Return the (X, Y) coordinate for the center point of the cell that contains the specified text.  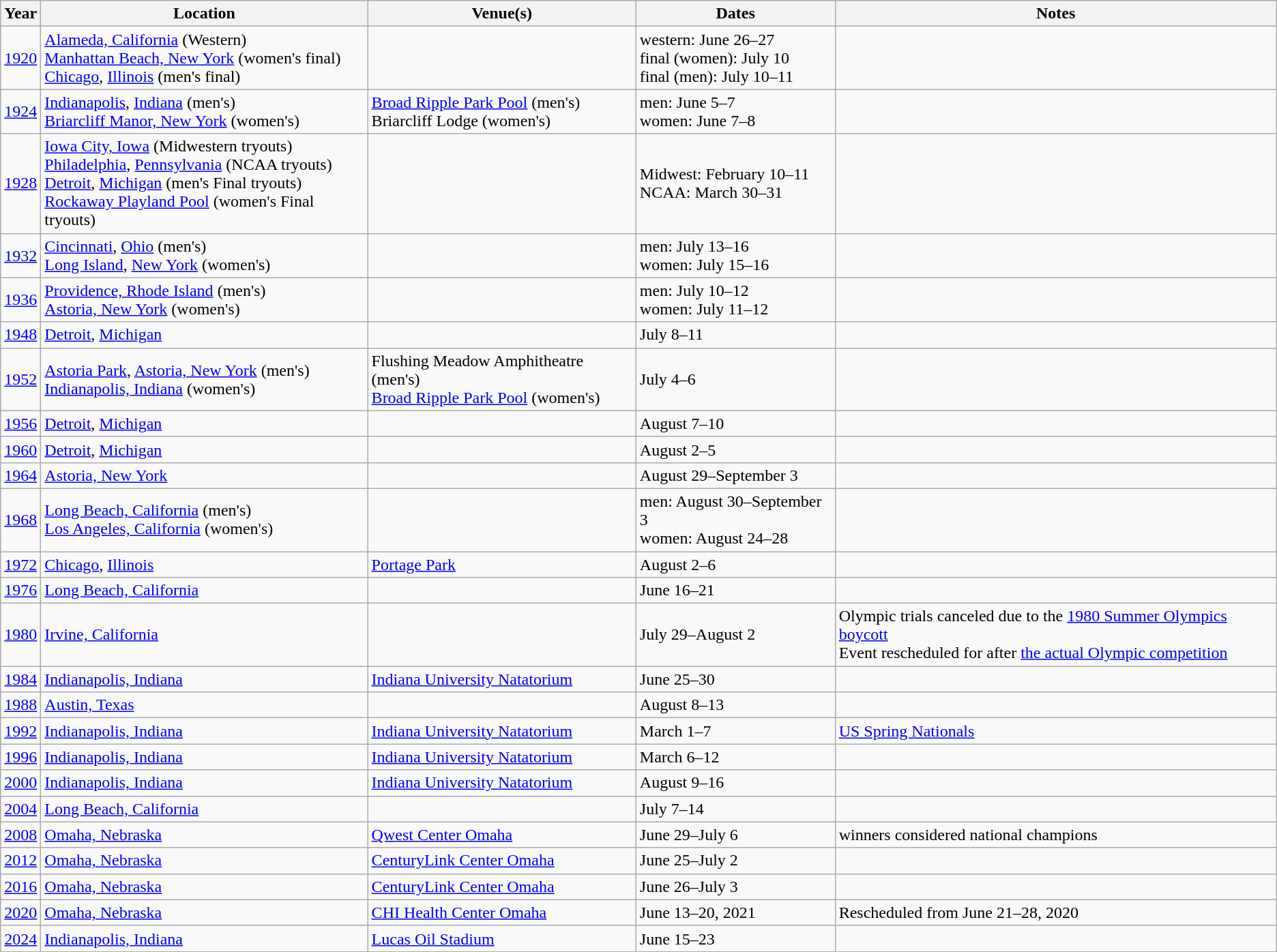
2020 (20, 912)
1968 (20, 520)
August 9–16 (735, 783)
1992 (20, 731)
1936 (20, 300)
2012 (20, 861)
2008 (20, 835)
June 13–20, 2021 (735, 912)
Dates (735, 14)
Chicago, Illinois (205, 564)
Portage Park (502, 564)
2000 (20, 783)
men: August 30–September 3 women: August 24–28 (735, 520)
western: June 26–27 final (women): July 10 final (men): July 10–11 (735, 58)
Astoria, New York (205, 475)
August 8–13 (735, 705)
1984 (20, 679)
Long Beach, California (men's) Los Angeles, California (women's) (205, 520)
CHI Health Center Omaha (502, 912)
July 7–14 (735, 809)
Notes (1056, 14)
1928 (20, 183)
Flushing Meadow Amphitheatre (men's) Broad Ripple Park Pool (women's) (502, 379)
Lucas Oil Stadium (502, 938)
August 7–10 (735, 423)
1952 (20, 379)
1988 (20, 705)
1980 (20, 635)
2024 (20, 938)
men: July 10–12 women: July 11–12 (735, 300)
1964 (20, 475)
July 29–August 2 (735, 635)
1924 (20, 112)
Qwest Center Omaha (502, 835)
Broad Ripple Park Pool (men's) Briarcliff Lodge (women's) (502, 112)
March 6–12 (735, 757)
men: July 13–16 women: July 15–16 (735, 255)
winners considered national champions (1056, 835)
Venue(s) (502, 14)
August 2–5 (735, 449)
March 1–7 (735, 731)
Cincinnati, Ohio (men's) Long Island, New York (women's) (205, 255)
Location (205, 14)
Astoria Park, Astoria, New York (men's) Indianapolis, Indiana (women's) (205, 379)
1932 (20, 255)
US Spring Nationals (1056, 731)
June 29–July 6 (735, 835)
June 26–July 3 (735, 887)
Rescheduled from June 21–28, 2020 (1056, 912)
June 16–21 (735, 591)
June 15–23 (735, 938)
July 4–6 (735, 379)
men: June 5–7 women: June 7–8 (735, 112)
Year (20, 14)
1956 (20, 423)
June 25–July 2 (735, 861)
August 29–September 3 (735, 475)
1960 (20, 449)
1972 (20, 564)
Indianapolis, Indiana (men's) Briarcliff Manor, New York (women's) (205, 112)
1948 (20, 335)
Providence, Rhode Island (men's) Astoria, New York (women's) (205, 300)
August 2–6 (735, 564)
June 25–30 (735, 679)
1920 (20, 58)
2004 (20, 809)
1976 (20, 591)
Austin, Texas (205, 705)
Olympic trials canceled due to the 1980 Summer Olympics boycott Event rescheduled for after the actual Olympic competition (1056, 635)
1996 (20, 757)
Midwest: February 10–11 NCAA: March 30–31 (735, 183)
2016 (20, 887)
Irvine, California (205, 635)
July 8–11 (735, 335)
Alameda, California (Western) Manhattan Beach, New York (women's final) Chicago, Illinois (men's final) (205, 58)
